Capture the cell that displays the provided text and extract its (x, y) central coordinate. 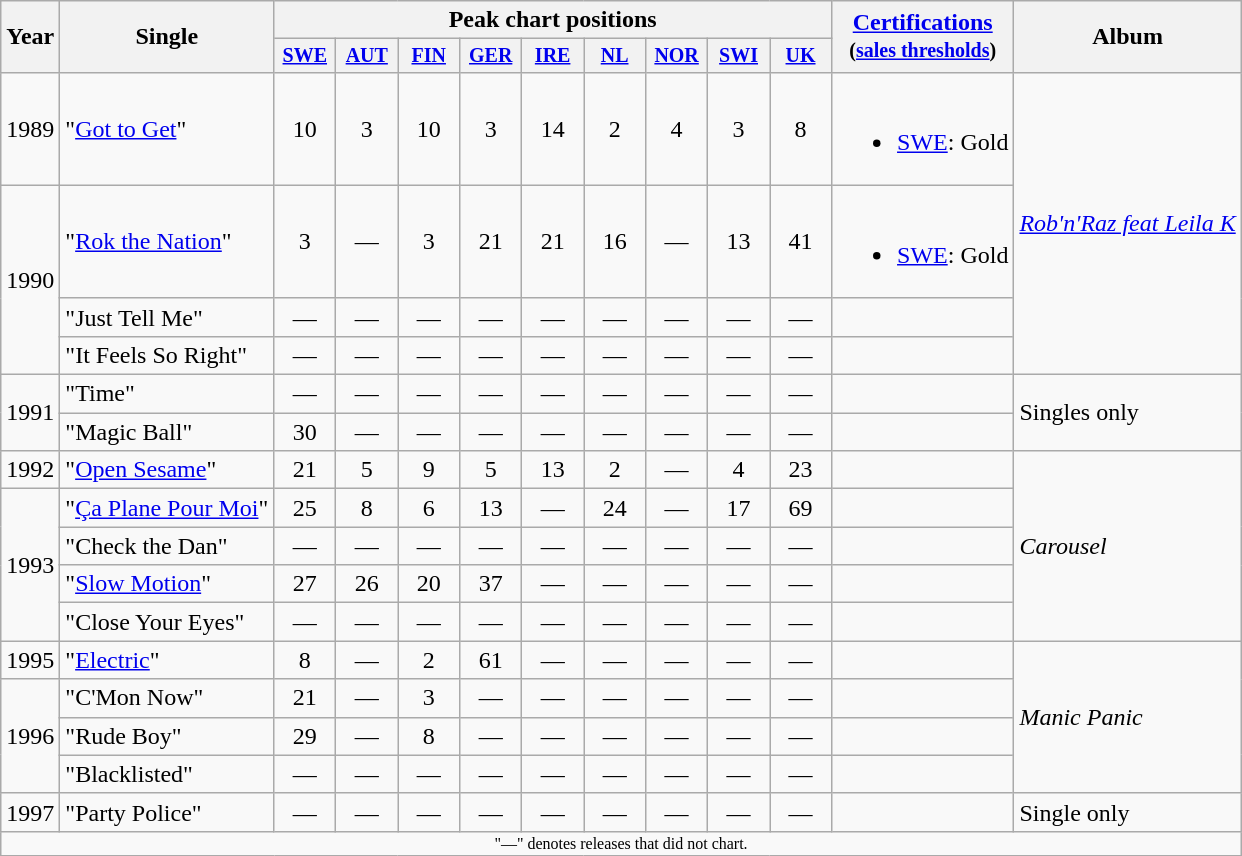
24 (615, 508)
"C'Mon Now" (167, 698)
"It Feels So Right" (167, 355)
41 (801, 242)
30 (305, 432)
20 (429, 584)
FIN (429, 56)
61 (491, 660)
"Got to Get" (167, 128)
Manic Panic (1128, 717)
"Open Sesame" (167, 470)
1995 (30, 660)
37 (491, 584)
Peak chart positions (553, 20)
"—" denotes releases that did not chart. (621, 843)
GER (491, 56)
16 (615, 242)
1993 (30, 565)
Album (1128, 37)
SWI (739, 56)
"Rude Boy" (167, 736)
29 (305, 736)
IRE (553, 56)
NL (615, 56)
Single only (1128, 812)
SWE (305, 56)
14 (553, 128)
"Electric" (167, 660)
"Blacklisted" (167, 774)
17 (739, 508)
"Party Police" (167, 812)
25 (305, 508)
Carousel (1128, 546)
9 (429, 470)
27 (305, 584)
1992 (30, 470)
69 (801, 508)
Rob'n'Raz feat Leila K (1128, 223)
Singles only (1128, 413)
UK (801, 56)
1996 (30, 736)
1991 (30, 413)
26 (367, 584)
"Rok the Nation" (167, 242)
"Just Tell Me" (167, 317)
"Time" (167, 394)
AUT (367, 56)
Certifications(sales thresholds) (923, 37)
23 (801, 470)
"Ça Plane Pour Moi" (167, 508)
1989 (30, 128)
1990 (30, 280)
"Slow Motion" (167, 584)
Single (167, 37)
Year (30, 37)
"Close Your Eyes" (167, 622)
NOR (677, 56)
1997 (30, 812)
6 (429, 508)
"Check the Dan" (167, 546)
"Magic Ball" (167, 432)
